Scan for the cell matching the given text and deliver its [x, y] coordinate at center. 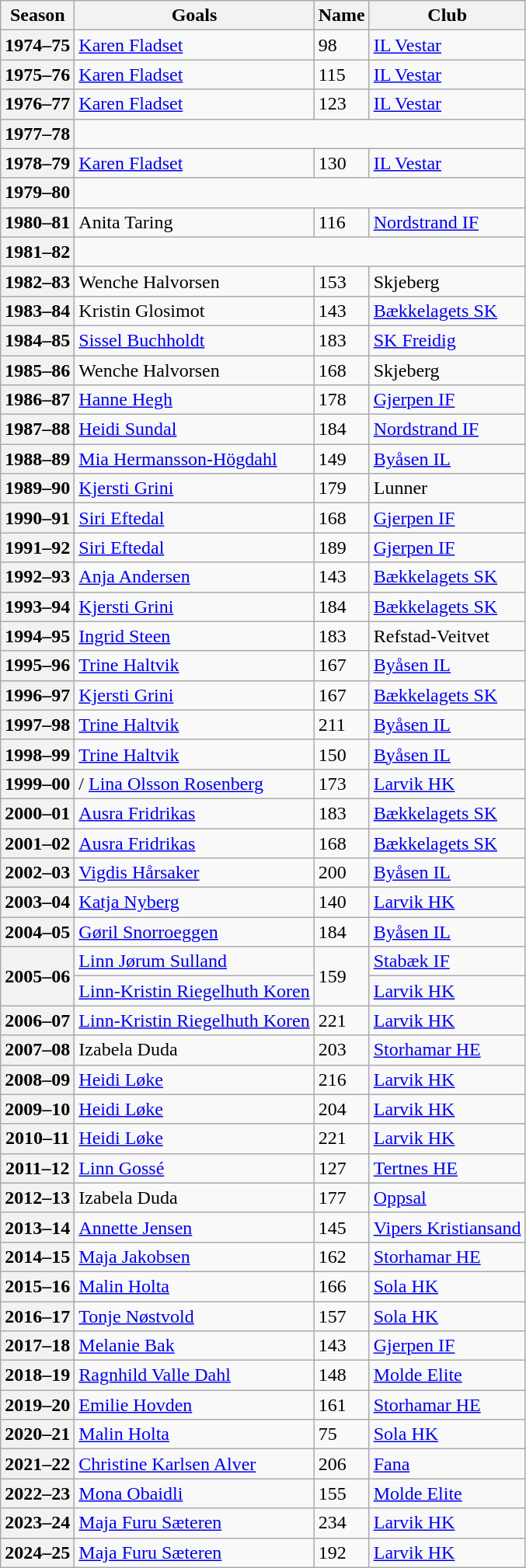
Lunner [448, 488]
Heidi Sundal [194, 429]
149 [342, 459]
Sissel Buchholdt [194, 340]
98 [342, 45]
155 [342, 1493]
1997–98 [37, 725]
2022–23 [37, 1493]
Fana [448, 1464]
177 [342, 1198]
2002–03 [37, 873]
2007–08 [37, 1050]
2011–12 [37, 1168]
2016–17 [37, 1316]
161 [342, 1405]
189 [342, 548]
1974–75 [37, 45]
123 [342, 104]
1991–92 [37, 548]
2003–04 [37, 902]
153 [342, 281]
Hanne Hegh [194, 400]
2015–16 [37, 1286]
2005–06 [37, 976]
Name [342, 16]
2009–10 [37, 1109]
1988–89 [37, 459]
Maja Jakobsen [194, 1257]
1981–82 [37, 252]
2019–20 [37, 1405]
Christine Karlsen Alver [194, 1464]
1987–88 [37, 429]
206 [342, 1464]
179 [342, 488]
2010–11 [37, 1139]
162 [342, 1257]
Ragnhild Valle Dahl [194, 1375]
1989–90 [37, 488]
Vipers Kristiansand [448, 1227]
2024–25 [37, 1552]
Tertnes HE [448, 1168]
192 [342, 1552]
1985–86 [37, 370]
75 [342, 1434]
Oppsal [448, 1198]
SK Freidig [448, 340]
1976–77 [37, 104]
1994–95 [37, 636]
2021–22 [37, 1464]
1977–78 [37, 134]
Tonje Nøstvold [194, 1316]
216 [342, 1080]
Goals [194, 16]
2006–07 [37, 1020]
Ingrid Steen [194, 636]
127 [342, 1168]
Kristin Glosimot [194, 311]
148 [342, 1375]
116 [342, 222]
Vigdis Hårsaker [194, 873]
Linn Gossé [194, 1168]
203 [342, 1050]
140 [342, 902]
1990–91 [37, 518]
2004–05 [37, 932]
130 [342, 163]
1975–76 [37, 75]
1999–00 [37, 784]
211 [342, 725]
2014–15 [37, 1257]
Anita Taring [194, 222]
Stabæk IF [448, 961]
/ Lina Olsson Rosenberg [194, 784]
Annette Jensen [194, 1227]
1996–97 [37, 695]
1984–85 [37, 340]
2023–24 [37, 1523]
1982–83 [37, 281]
204 [342, 1109]
173 [342, 784]
2001–02 [37, 843]
200 [342, 873]
Mia Hermansson-Högdahl [194, 459]
Mona Obaidli [194, 1493]
Club [448, 16]
1993–94 [37, 607]
2008–09 [37, 1080]
1983–84 [37, 311]
Katja Nyberg [194, 902]
1986–87 [37, 400]
1998–99 [37, 754]
150 [342, 754]
Refstad-Veitvet [448, 636]
159 [342, 976]
1978–79 [37, 163]
2017–18 [37, 1346]
1992–93 [37, 577]
2013–14 [37, 1227]
1995–96 [37, 666]
Anja Andersen [194, 577]
Season [37, 16]
234 [342, 1523]
2018–19 [37, 1375]
1979–80 [37, 193]
2000–01 [37, 813]
1980–81 [37, 222]
157 [342, 1316]
2012–13 [37, 1198]
Gøril Snorroeggen [194, 932]
166 [342, 1286]
115 [342, 75]
Melanie Bak [194, 1346]
Linn Jørum Sulland [194, 961]
145 [342, 1227]
178 [342, 400]
2020–21 [37, 1434]
Emilie Hovden [194, 1405]
